Output the [x, y] coordinate of the center of the cell containing the given text.  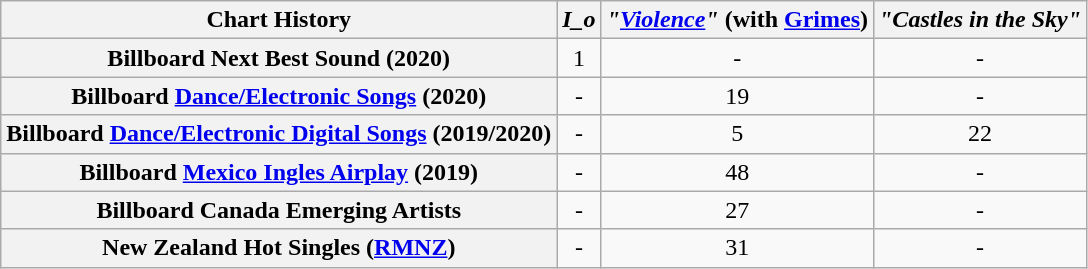
19 [737, 96]
5 [737, 134]
Billboard Mexico Ingles Airplay (2019) [279, 172]
Billboard Dance/Electronic Digital Songs (2019/2020) [279, 134]
31 [737, 248]
Chart History [279, 20]
New Zealand Hot Singles (RMNZ) [279, 248]
22 [980, 134]
"Violence" (with Grimes) [737, 20]
Billboard Dance/Electronic Songs (2020) [279, 96]
1 [579, 58]
Billboard Next Best Sound (2020) [279, 58]
Billboard Canada Emerging Artists [279, 210]
27 [737, 210]
"Castles in the Sky" [980, 20]
I_o [579, 20]
48 [737, 172]
